Output the (x, y) coordinate of the center of the cell containing the given text.  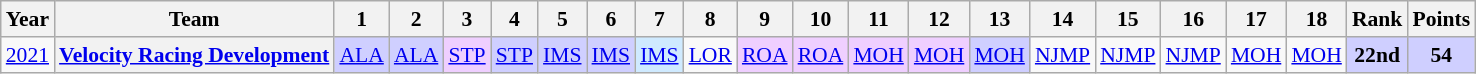
2021 (28, 55)
Year (28, 19)
Points (1441, 19)
1 (361, 19)
13 (1000, 19)
15 (1128, 19)
12 (940, 19)
6 (612, 19)
4 (514, 19)
16 (1194, 19)
8 (710, 19)
22nd (1378, 55)
10 (821, 19)
14 (1062, 19)
7 (660, 19)
11 (878, 19)
5 (562, 19)
Team (194, 19)
LOR (710, 55)
2 (416, 19)
17 (1256, 19)
3 (466, 19)
Velocity Racing Development (194, 55)
9 (765, 19)
18 (1316, 19)
Rank (1378, 19)
54 (1441, 55)
